Output the (x, y) coordinate of the center of the cell containing the given text.  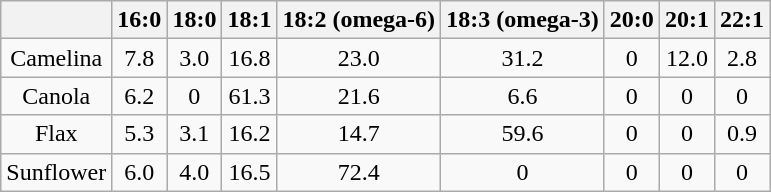
21.6 (359, 96)
6.6 (523, 96)
20:1 (686, 20)
16.8 (250, 58)
18:1 (250, 20)
6.0 (140, 172)
31.2 (523, 58)
18:0 (194, 20)
4.0 (194, 172)
23.0 (359, 58)
20:0 (632, 20)
Camelina (56, 58)
5.3 (140, 134)
0.9 (742, 134)
16:0 (140, 20)
7.8 (140, 58)
2.8 (742, 58)
59.6 (523, 134)
12.0 (686, 58)
Flax (56, 134)
16.5 (250, 172)
6.2 (140, 96)
16.2 (250, 134)
22:1 (742, 20)
61.3 (250, 96)
3.1 (194, 134)
18:3 (omega-3) (523, 20)
18:2 (omega-6) (359, 20)
Sunflower (56, 172)
14.7 (359, 134)
72.4 (359, 172)
3.0 (194, 58)
Canola (56, 96)
